Provide the (x, y) coordinate of the cell's center where the given text is located.  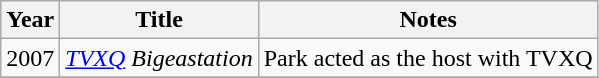
Year (30, 20)
2007 (30, 58)
Notes (428, 20)
TVXQ Bigeastation (159, 58)
Park acted as the host with TVXQ (428, 58)
Title (159, 20)
